Locate the cell with the specified text and output its (x, y) center coordinate. 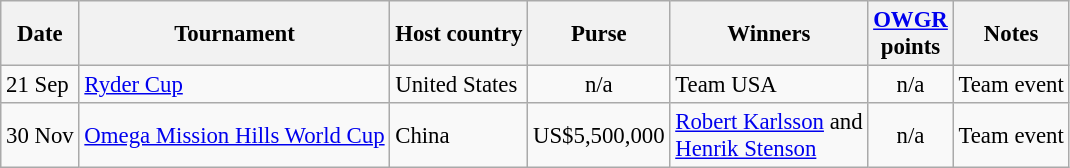
China (459, 136)
Date (40, 34)
US$5,500,000 (599, 136)
Robert Karlsson and Henrik Stenson (769, 136)
Tournament (234, 34)
21 Sep (40, 85)
United States (459, 85)
Notes (1011, 34)
30 Nov (40, 136)
Team USA (769, 85)
Host country (459, 34)
Purse (599, 34)
OWGRpoints (910, 34)
Omega Mission Hills World Cup (234, 136)
Ryder Cup (234, 85)
Winners (769, 34)
